For the text-containing cell, return its midpoint in [x, y] coordinate format. 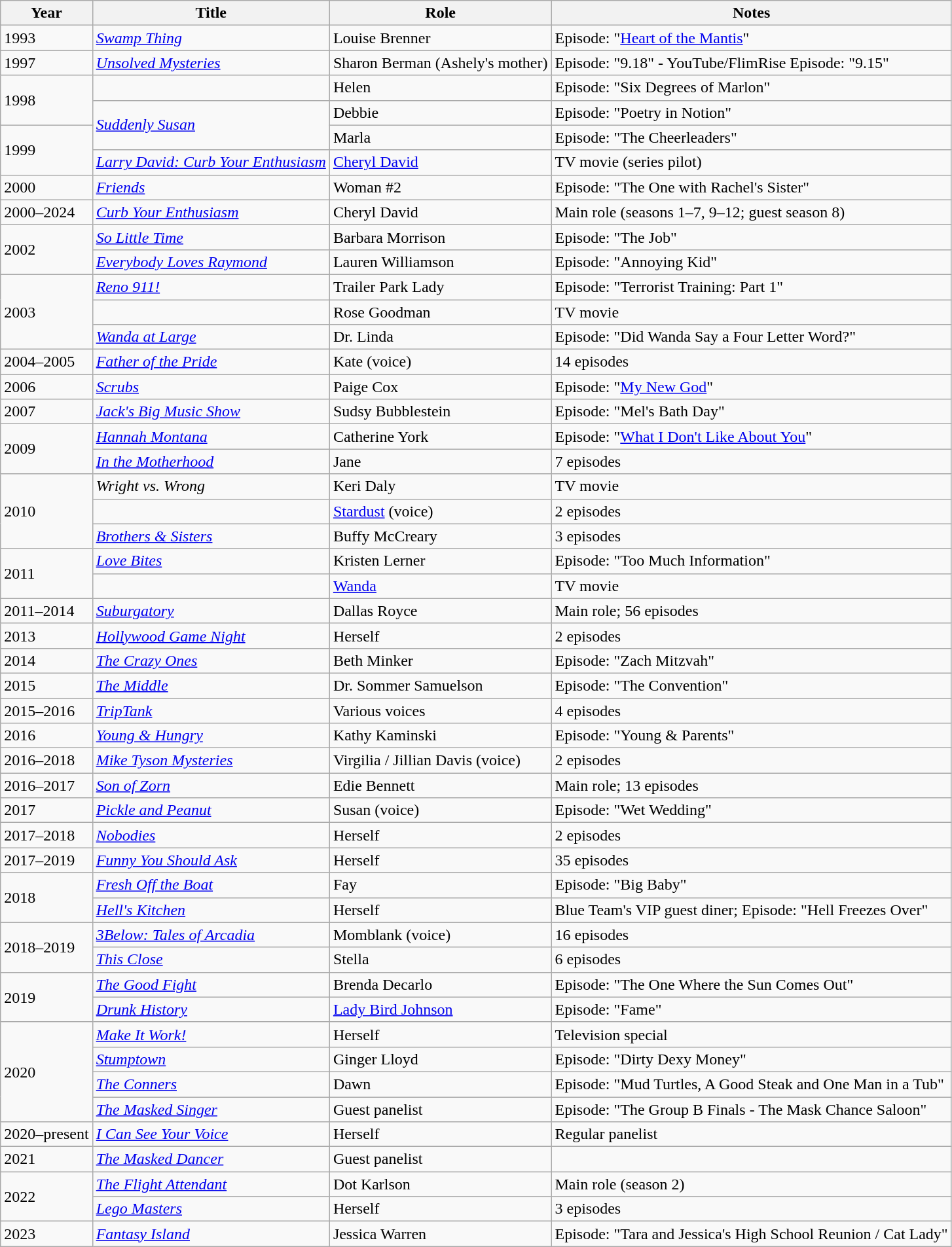
Larry David: Curb Your Enthusiasm [211, 162]
Episode: "Too Much Information" [752, 561]
Woman #2 [440, 187]
Main role; 13 episodes [752, 786]
Title [211, 13]
Episode: "Heart of the Mantis" [752, 38]
In the Motherhood [211, 461]
This Close [211, 960]
Episode: "What I Don't Like About You" [752, 437]
1997 [46, 63]
Son of Zorn [211, 786]
TripTank [211, 710]
Jessica Warren [440, 1234]
Sudsy Bubblestein [440, 412]
Dallas Royce [440, 611]
2000 [46, 187]
2009 [46, 449]
Dawn [440, 1084]
2013 [46, 636]
2004–2005 [46, 362]
Sharon Berman (Ashely's mother) [440, 63]
Stardust (voice) [440, 511]
2011 [46, 573]
Wanda [440, 586]
Brothers & Sisters [211, 536]
Swamp Thing [211, 38]
The Flight Attendant [211, 1184]
Catherine York [440, 437]
Momblank (voice) [440, 935]
The Middle [211, 685]
Dot Karlson [440, 1184]
Jack's Big Music Show [211, 412]
2017–2018 [46, 835]
Buffy McCreary [440, 536]
Pickle and Peanut [211, 810]
Episode: "My New God" [752, 387]
Episode: "9.18" - YouTube/FlimRise Episode: "9.15" [752, 63]
Suburgatory [211, 611]
Episode: "Fame" [752, 1009]
7 episodes [752, 461]
Role [440, 13]
Jane [440, 461]
Episode: "Six Degrees of Marlon" [752, 88]
Keri Daly [440, 486]
Helen [440, 88]
Episode: "Mud Turtles, A Good Steak and One Man in a Tub" [752, 1084]
Episode: "Terrorist Training: Part 1" [752, 287]
Edie Bennett [440, 786]
2023 [46, 1234]
Suddenly Susan [211, 125]
1999 [46, 150]
Episode: "The Cheerleaders" [752, 137]
Main role (seasons 1–7, 9–12; guest season 8) [752, 212]
Episode: "The Convention" [752, 685]
Stumptown [211, 1059]
Barbara Morrison [440, 237]
Episode: "Dirty Dexy Money" [752, 1059]
Main role; 56 episodes [752, 611]
Kate (voice) [440, 362]
Hannah Montana [211, 437]
Father of the Pride [211, 362]
Episode: "Did Wanda Say a Four Letter Word?" [752, 337]
2017–2019 [46, 860]
2002 [46, 249]
Drunk History [211, 1009]
2016–2017 [46, 786]
2014 [46, 660]
Reno 911! [211, 287]
Virgilia / Jillian Davis (voice) [440, 761]
Episode: "Wet Wedding" [752, 810]
2020–present [46, 1134]
Everybody Loves Raymond [211, 262]
Dr. Sommer Samuelson [440, 685]
Kristen Lerner [440, 561]
16 episodes [752, 935]
Wanda at Large [211, 337]
2015–2016 [46, 710]
Episode: "Poetry in Notion" [752, 113]
2020 [46, 1072]
Hollywood Game Night [211, 636]
Curb Your Enthusiasm [211, 212]
Kathy Kaminski [440, 736]
Episode: "The One Where the Sun Comes Out" [752, 985]
2015 [46, 685]
1998 [46, 100]
Fresh Off the Boat [211, 885]
3Below: Tales of Arcadia [211, 935]
Beth Minker [440, 660]
Make It Work! [211, 1034]
Dr. Linda [440, 337]
Episode: "Tara and Jessica's High School Reunion / Cat Lady" [752, 1234]
Paige Cox [440, 387]
I Can See Your Voice [211, 1134]
Fay [440, 885]
2000–2024 [46, 212]
Fantasy Island [211, 1234]
Stella [440, 960]
Various voices [440, 710]
2006 [46, 387]
Blue Team's VIP guest diner; Episode: "Hell Freezes Over" [752, 910]
Love Bites [211, 561]
2010 [46, 511]
2017 [46, 810]
35 episodes [752, 860]
Brenda Decarlo [440, 985]
Notes [752, 13]
Television special [752, 1034]
The Conners [211, 1084]
2022 [46, 1197]
Wright vs. Wrong [211, 486]
Funny You Should Ask [211, 860]
Episode: "Annoying Kid" [752, 262]
Susan (voice) [440, 810]
2021 [46, 1159]
Episode: "The Job" [752, 237]
2011–2014 [46, 611]
14 episodes [752, 362]
TV movie (series pilot) [752, 162]
2018–2019 [46, 947]
Marla [440, 137]
2007 [46, 412]
Trailer Park Lady [440, 287]
Ginger Lloyd [440, 1059]
The Crazy Ones [211, 660]
Episode: "Big Baby" [752, 885]
So Little Time [211, 237]
4 episodes [752, 710]
Regular panelist [752, 1134]
The Masked Dancer [211, 1159]
Episode: "Mel's Bath Day" [752, 412]
Lady Bird Johnson [440, 1009]
2018 [46, 897]
Episode: "The Group B Finals - The Mask Chance Saloon" [752, 1110]
Lauren Williamson [440, 262]
Mike Tyson Mysteries [211, 761]
1993 [46, 38]
Episode: "The One with Rachel's Sister" [752, 187]
Rose Goodman [440, 312]
Episode: "Zach Mitzvah" [752, 660]
Debbie [440, 113]
2016 [46, 736]
2016–2018 [46, 761]
The Masked Singer [211, 1110]
Nobodies [211, 835]
Hell's Kitchen [211, 910]
2003 [46, 312]
Main role (season 2) [752, 1184]
Lego Masters [211, 1209]
Unsolved Mysteries [211, 63]
Episode: "Young & Parents" [752, 736]
Year [46, 13]
6 episodes [752, 960]
Friends [211, 187]
The Good Fight [211, 985]
Young & Hungry [211, 736]
Louise Brenner [440, 38]
2019 [46, 997]
Scrubs [211, 387]
